Scan for the cell matching the given text and deliver its [X, Y] coordinate at center. 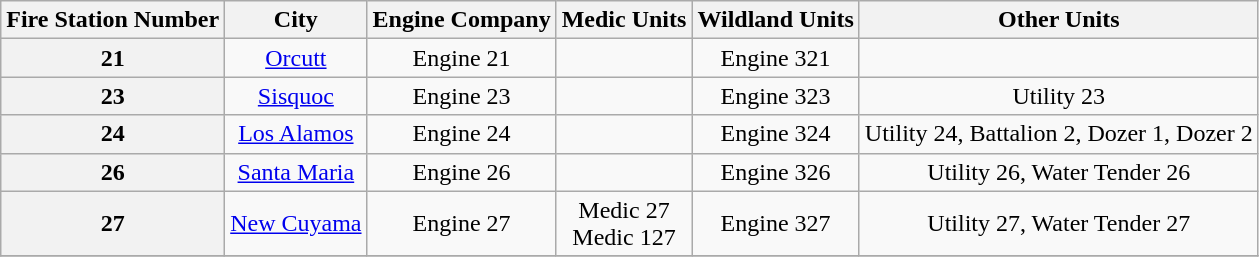
Utility 26, Water Tender 26 [1058, 172]
Engine 321 [776, 58]
Engine 326 [776, 172]
Utility 24, Battalion 2, Dozer 1, Dozer 2 [1058, 134]
Engine 24 [462, 134]
21 [113, 58]
Engine 23 [462, 96]
Medic Units [624, 20]
Los Alamos [296, 134]
26 [113, 172]
Engine 323 [776, 96]
23 [113, 96]
Engine 324 [776, 134]
Utility 23 [1058, 96]
Sisquoc [296, 96]
24 [113, 134]
Orcutt [296, 58]
Wildland Units [776, 20]
Engine 26 [462, 172]
Utility 27, Water Tender 27 [1058, 224]
City [296, 20]
27 [113, 224]
Medic 27 Medic 127 [624, 224]
Engine 327 [776, 224]
Other Units [1058, 20]
Engine 21 [462, 58]
Engine 27 [462, 224]
New Cuyama [296, 224]
Fire Station Number [113, 20]
Santa Maria [296, 172]
Engine Company [462, 20]
